Identify which cell holds the provided text, then report its [X, Y] central coordinate. 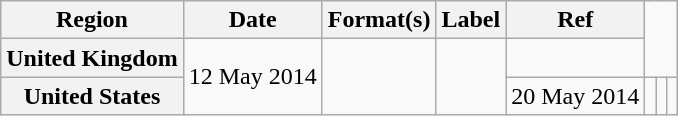
Format(s) [379, 20]
United States [92, 96]
Ref [576, 20]
12 May 2014 [252, 77]
Date [252, 20]
20 May 2014 [576, 96]
Label [471, 20]
Region [92, 20]
United Kingdom [92, 58]
